Scan for the cell matching the given text and deliver its [x, y] coordinate at center. 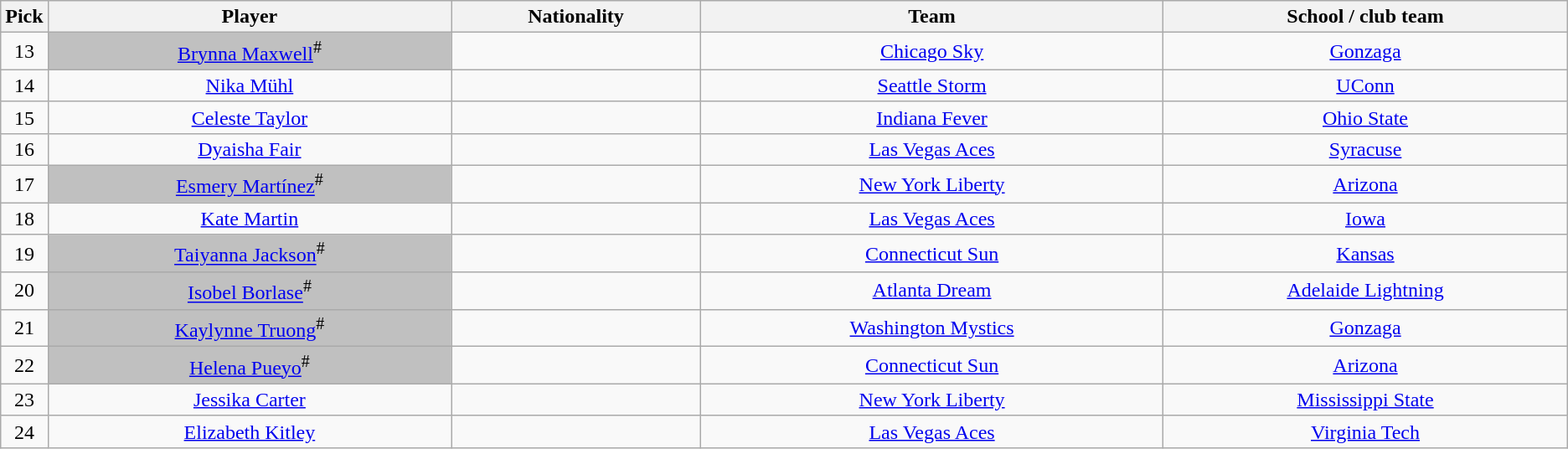
23 [24, 400]
Atlanta Dream [931, 292]
UConn [1365, 85]
School / club team [1365, 17]
Taiyanna Jackson# [250, 253]
Helena Pueyo# [250, 365]
Elizabeth Kitley [250, 431]
16 [24, 149]
Kaylynne Truong# [250, 328]
Syracuse [1365, 149]
Kansas [1365, 253]
19 [24, 253]
Ohio State [1365, 117]
Dyaisha Fair [250, 149]
Mississippi State [1365, 400]
Indiana Fever [931, 117]
Kate Martin [250, 219]
Celeste Taylor [250, 117]
24 [24, 431]
Nika Mühl [250, 85]
Player [250, 17]
13 [24, 52]
Washington Mystics [931, 328]
Esmery Martínez# [250, 184]
Nationality [576, 17]
14 [24, 85]
Iowa [1365, 219]
21 [24, 328]
15 [24, 117]
Isobel Borlase# [250, 292]
18 [24, 219]
Chicago Sky [931, 52]
Virginia Tech [1365, 431]
Brynna Maxwell# [250, 52]
Seattle Storm [931, 85]
20 [24, 292]
Team [931, 17]
17 [24, 184]
Jessika Carter [250, 400]
Pick [24, 17]
Adelaide Lightning [1365, 292]
22 [24, 365]
